Detect which cell encompasses the target text, then output its [x, y] center coordinate. 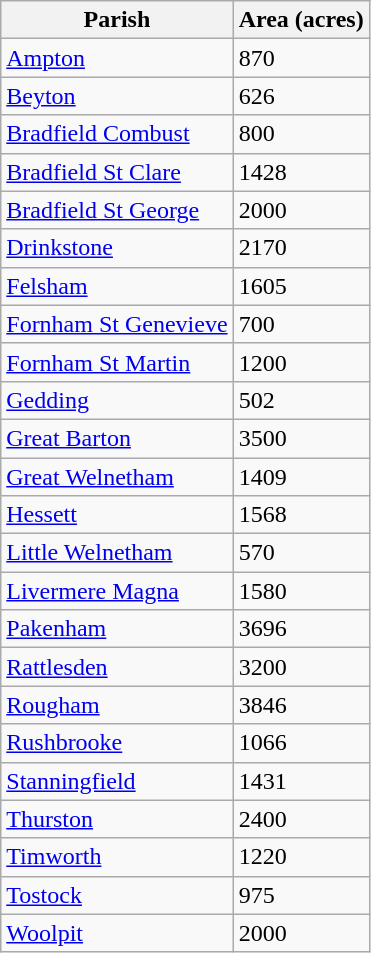
Felsham [117, 286]
Timworth [117, 857]
800 [301, 134]
1568 [301, 515]
Hessett [117, 515]
Little Welnetham [117, 553]
Great Barton [117, 438]
2400 [301, 819]
Rattlesden [117, 667]
3200 [301, 667]
Parish [117, 20]
Rougham [117, 705]
Beyton [117, 96]
Drinkstone [117, 248]
3696 [301, 629]
1580 [301, 591]
Woolpit [117, 933]
Ampton [117, 58]
700 [301, 324]
975 [301, 895]
1605 [301, 286]
Area (acres) [301, 20]
3500 [301, 438]
502 [301, 400]
1200 [301, 362]
Fornham St Genevieve [117, 324]
Fornham St Martin [117, 362]
Bradfield Combust [117, 134]
Stanningfield [117, 781]
Rushbrooke [117, 743]
Gedding [117, 400]
Bradfield St George [117, 210]
1066 [301, 743]
Thurston [117, 819]
Livermere Magna [117, 591]
1409 [301, 477]
626 [301, 96]
870 [301, 58]
2170 [301, 248]
1431 [301, 781]
Bradfield St Clare [117, 172]
Tostock [117, 895]
Pakenham [117, 629]
570 [301, 553]
1428 [301, 172]
3846 [301, 705]
1220 [301, 857]
Great Welnetham [117, 477]
